Return the [X, Y] coordinate for the center point of the cell that contains the specified text.  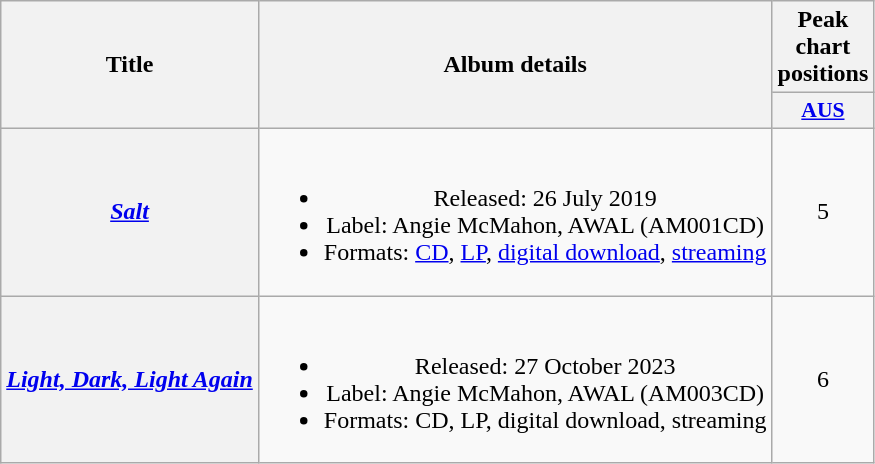
5 [823, 212]
Salt [130, 212]
Released: 27 October 2023Label: Angie McMahon, AWAL (AM003CD)Formats: CD, LP, digital download, streaming [515, 380]
Title [130, 65]
Light, Dark, Light Again [130, 380]
Album details [515, 65]
AUS [823, 111]
6 [823, 380]
Peak chart positions [823, 47]
Released: 26 July 2019Label: Angie McMahon, AWAL (AM001CD)Formats: CD, LP, digital download, streaming [515, 212]
